Scan for the cell matching the given text and deliver its [x, y] coordinate at center. 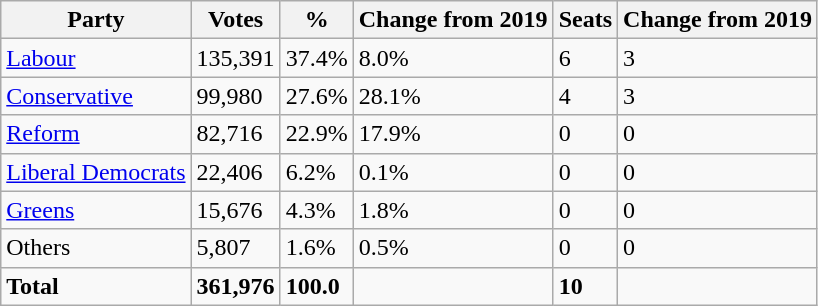
1.8% [453, 210]
Reform [96, 134]
0.1% [453, 172]
27.6% [316, 96]
135,391 [236, 58]
361,976 [236, 286]
Labour [96, 58]
1.6% [316, 248]
82,716 [236, 134]
22.9% [316, 134]
Party [96, 20]
8.0% [453, 58]
Conservative [96, 96]
22,406 [236, 172]
17.9% [453, 134]
0.5% [453, 248]
37.4% [316, 58]
Seats [585, 20]
Votes [236, 20]
5,807 [236, 248]
Others [96, 248]
Greens [96, 210]
6 [585, 58]
28.1% [453, 96]
15,676 [236, 210]
100.0 [316, 286]
Total [96, 286]
99,980 [236, 96]
4 [585, 96]
Liberal Democrats [96, 172]
10 [585, 286]
6.2% [316, 172]
% [316, 20]
4.3% [316, 210]
